Find where the given text appears and provide that cell's center as [X, Y] coordinate. 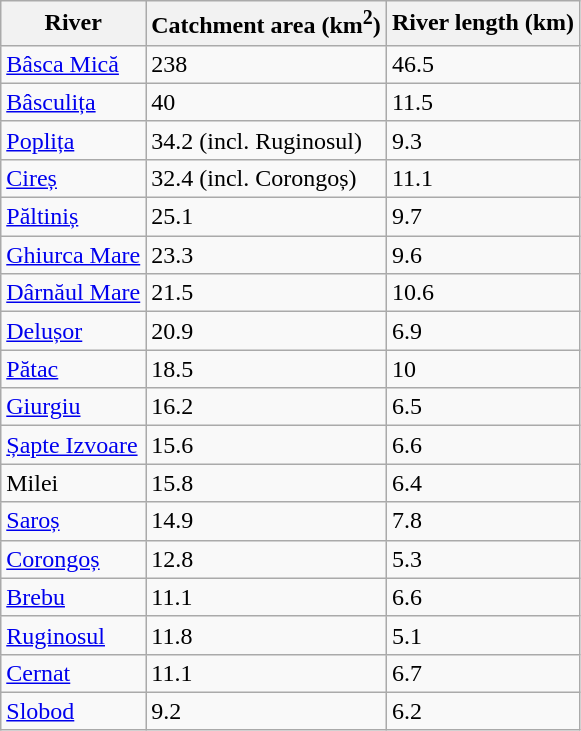
15.6 [266, 445]
15.8 [266, 483]
Catchment area (km2) [266, 24]
River [74, 24]
34.2 (incl. Ruginosul) [266, 140]
10 [482, 369]
40 [266, 102]
9.2 [266, 711]
Corongoș [74, 559]
Șapte Izvoare [74, 445]
11.5 [482, 102]
20.9 [266, 331]
Ruginosul [74, 635]
6.5 [482, 407]
6.4 [482, 483]
16.2 [266, 407]
River length (km) [482, 24]
Bâsca Mică [74, 64]
5.1 [482, 635]
Cireș [74, 178]
Saroș [74, 521]
Bâsculița [74, 102]
9.6 [482, 255]
Brebu [74, 597]
11.8 [266, 635]
Ghiurca Mare [74, 255]
10.6 [482, 293]
Delușor [74, 331]
23.3 [266, 255]
6.9 [482, 331]
46.5 [482, 64]
14.9 [266, 521]
238 [266, 64]
Slobod [74, 711]
Păltiniș [74, 217]
25.1 [266, 217]
Cernat [74, 673]
Dârnăul Mare [74, 293]
18.5 [266, 369]
6.2 [482, 711]
Milei [74, 483]
7.8 [482, 521]
9.3 [482, 140]
12.8 [266, 559]
21.5 [266, 293]
Poplița [74, 140]
Pătac [74, 369]
5.3 [482, 559]
32.4 (incl. Corongoș) [266, 178]
6.7 [482, 673]
9.7 [482, 217]
Giurgiu [74, 407]
